Locate the cell with the specified text and output its (X, Y) center coordinate. 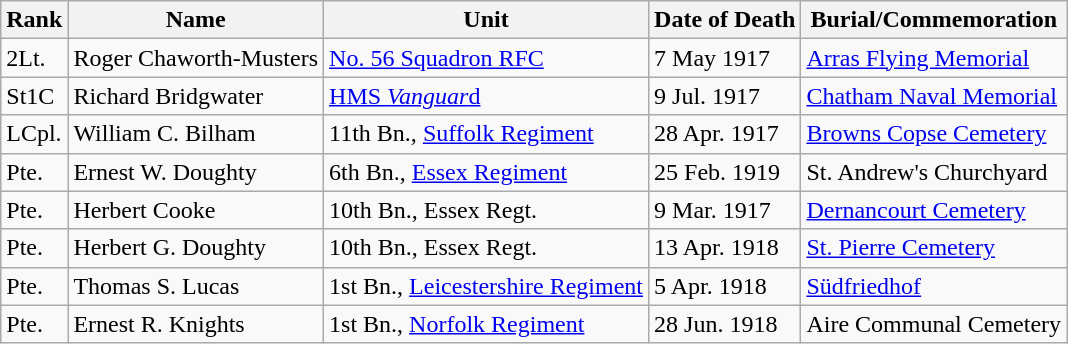
28 Jun. 1918 (725, 324)
Rank (34, 20)
5 Apr. 1918 (725, 286)
Aire Communal Cemetery (934, 324)
Date of Death (725, 20)
13 Apr. 1918 (725, 248)
No. 56 Squadron RFC (486, 58)
7 May 1917 (725, 58)
Herbert Cooke (196, 210)
St1C (34, 96)
Browns Copse Cemetery (934, 134)
1st Bn., Leicestershire Regiment (486, 286)
LCpl. (34, 134)
11th Bn., Suffolk Regiment (486, 134)
Ernest W. Doughty (196, 172)
Südfriedhof (934, 286)
9 Jul. 1917 (725, 96)
William C. Bilham (196, 134)
2Lt. (34, 58)
Ernest R. Knights (196, 324)
Name (196, 20)
Unit (486, 20)
Burial/Commemoration (934, 20)
25 Feb. 1919 (725, 172)
Roger Chaworth-Musters (196, 58)
28 Apr. 1917 (725, 134)
Dernancourt Cemetery (934, 210)
Herbert G. Doughty (196, 248)
Chatham Naval Memorial (934, 96)
1st Bn., Norfolk Regiment (486, 324)
9 Mar. 1917 (725, 210)
6th Bn., Essex Regiment (486, 172)
Arras Flying Memorial (934, 58)
Richard Bridgwater (196, 96)
St. Andrew's Churchyard (934, 172)
Thomas S. Lucas (196, 286)
HMS Vanguard (486, 96)
St. Pierre Cemetery (934, 248)
